Output the (x, y) coordinate of the center of the cell containing the given text.  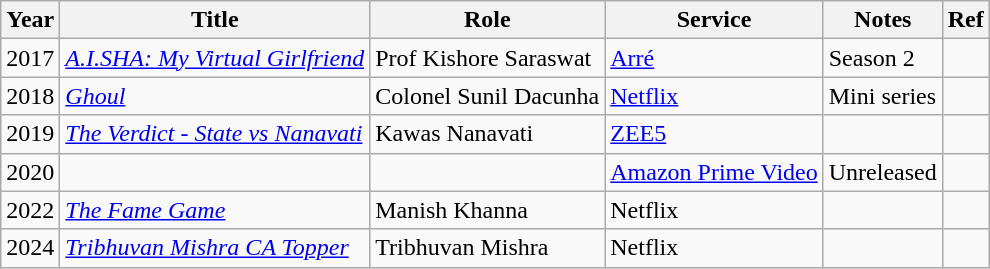
Mini series (882, 96)
Tribhuvan Mishra (488, 248)
2019 (30, 134)
2022 (30, 210)
2017 (30, 58)
Amazon Prime Video (714, 172)
Notes (882, 20)
ZEE5 (714, 134)
2018 (30, 96)
2020 (30, 172)
Colonel Sunil Dacunha (488, 96)
Title (215, 20)
Prof Kishore Saraswat (488, 58)
Tribhuvan Mishra CA Topper (215, 248)
Manish Khanna (488, 210)
Ref (966, 20)
Kawas Nanavati (488, 134)
Season 2 (882, 58)
Year (30, 20)
2024 (30, 248)
Arré (714, 58)
Unreleased (882, 172)
Role (488, 20)
The Fame Game (215, 210)
A.I.SHA: My Virtual Girlfriend (215, 58)
The Verdict - State vs Nanavati (215, 134)
Service (714, 20)
Ghoul (215, 96)
